For the text-containing cell, return its midpoint in [X, Y] coordinate format. 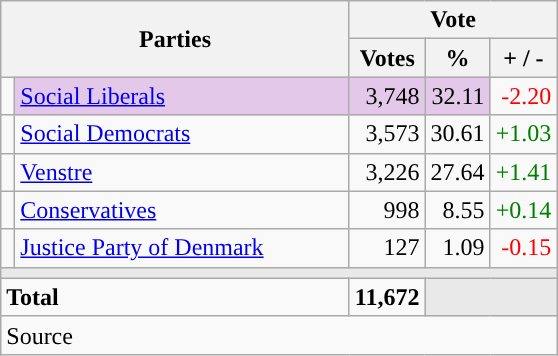
Social Democrats [182, 134]
998 [387, 210]
+1.03 [524, 134]
127 [387, 248]
Votes [387, 58]
8.55 [458, 210]
30.61 [458, 134]
3,573 [387, 134]
Vote [452, 20]
% [458, 58]
3,748 [387, 96]
-0.15 [524, 248]
Total [176, 297]
11,672 [387, 297]
1.09 [458, 248]
Justice Party of Denmark [182, 248]
+0.14 [524, 210]
32.11 [458, 96]
3,226 [387, 172]
Source [279, 335]
Conservatives [182, 210]
Social Liberals [182, 96]
Parties [176, 39]
+ / - [524, 58]
Venstre [182, 172]
-2.20 [524, 96]
+1.41 [524, 172]
27.64 [458, 172]
